From the cell containing the given text, extract its center point as (x, y) coordinate. 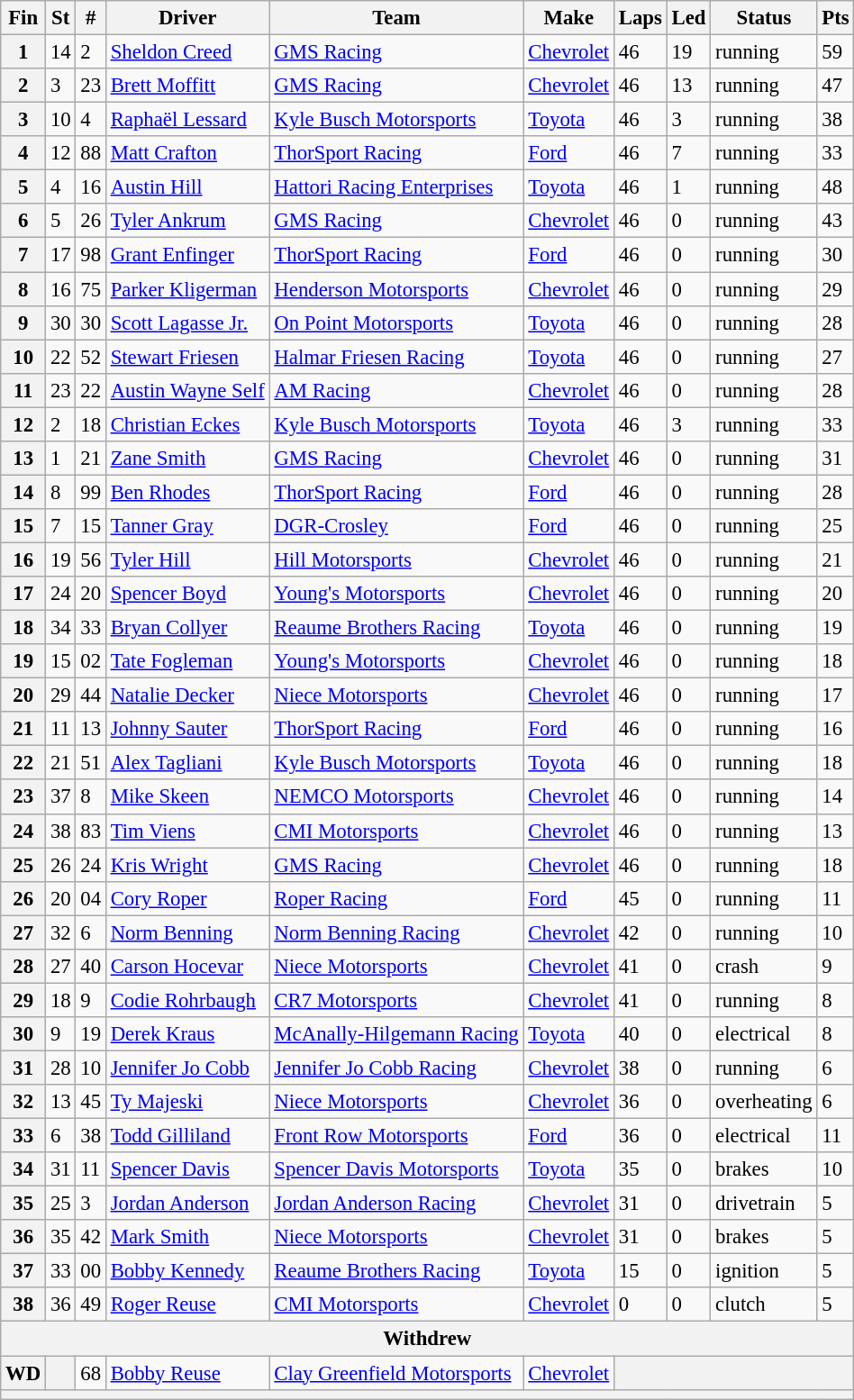
75 (90, 289)
Johnny Sauter (187, 729)
clutch (764, 1305)
DGR-Crosley (396, 526)
Henderson Motorsports (396, 289)
crash (764, 967)
Todd Gilliland (187, 1136)
Roger Reuse (187, 1305)
Laps (640, 18)
Carson Hocevar (187, 967)
Jordan Anderson (187, 1204)
Clay Greenfield Motorsports (396, 1373)
Grant Enfinger (187, 255)
Christian Eckes (187, 424)
drivetrain (764, 1204)
overheating (764, 1102)
Mark Smith (187, 1237)
59 (836, 52)
Pts (836, 18)
Jennifer Jo Cobb Racing (396, 1068)
Natalie Decker (187, 695)
Front Row Motorsports (396, 1136)
Codie Rohrbaugh (187, 1000)
Team (396, 18)
Spencer Boyd (187, 594)
Bobby Kennedy (187, 1271)
98 (90, 255)
Tim Viens (187, 831)
83 (90, 831)
Mike Skeen (187, 797)
Matt Crafton (187, 153)
Tyler Ankrum (187, 221)
Status (764, 18)
Halmar Friesen Racing (396, 357)
Spencer Davis Motorsports (396, 1169)
Led (688, 18)
Jennifer Jo Cobb (187, 1068)
AM Racing (396, 390)
Norm Benning (187, 932)
On Point Motorsports (396, 323)
99 (90, 492)
McAnally-Hilgemann Racing (396, 1034)
Scott Lagasse Jr. (187, 323)
Spencer Davis (187, 1169)
04 (90, 898)
Fin (23, 18)
Hill Motorsports (396, 559)
88 (90, 153)
Raphaël Lessard (187, 120)
52 (90, 357)
St (61, 18)
Derek Kraus (187, 1034)
48 (836, 187)
Kris Wright (187, 865)
Bobby Reuse (187, 1373)
44 (90, 695)
Norm Benning Racing (396, 932)
49 (90, 1305)
Ben Rhodes (187, 492)
51 (90, 763)
Stewart Friesen (187, 357)
Zane Smith (187, 459)
47 (836, 86)
WD (23, 1373)
Tate Fogleman (187, 661)
Bryan Collyer (187, 628)
Brett Moffitt (187, 86)
Driver (187, 18)
56 (90, 559)
Hattori Racing Enterprises (396, 187)
CR7 Motorsports (396, 1000)
Sheldon Creed (187, 52)
Tyler Hill (187, 559)
Withdrew (427, 1339)
Tanner Gray (187, 526)
02 (90, 661)
43 (836, 221)
Alex Tagliani (187, 763)
Austin Wayne Self (187, 390)
Austin Hill (187, 187)
NEMCO Motorsports (396, 797)
68 (90, 1373)
Make (568, 18)
Roper Racing (396, 898)
Cory Roper (187, 898)
Parker Kligerman (187, 289)
Jordan Anderson Racing (396, 1204)
Ty Majeski (187, 1102)
ignition (764, 1271)
# (90, 18)
00 (90, 1271)
